From the cell containing the given text, extract its center point as [X, Y] coordinate. 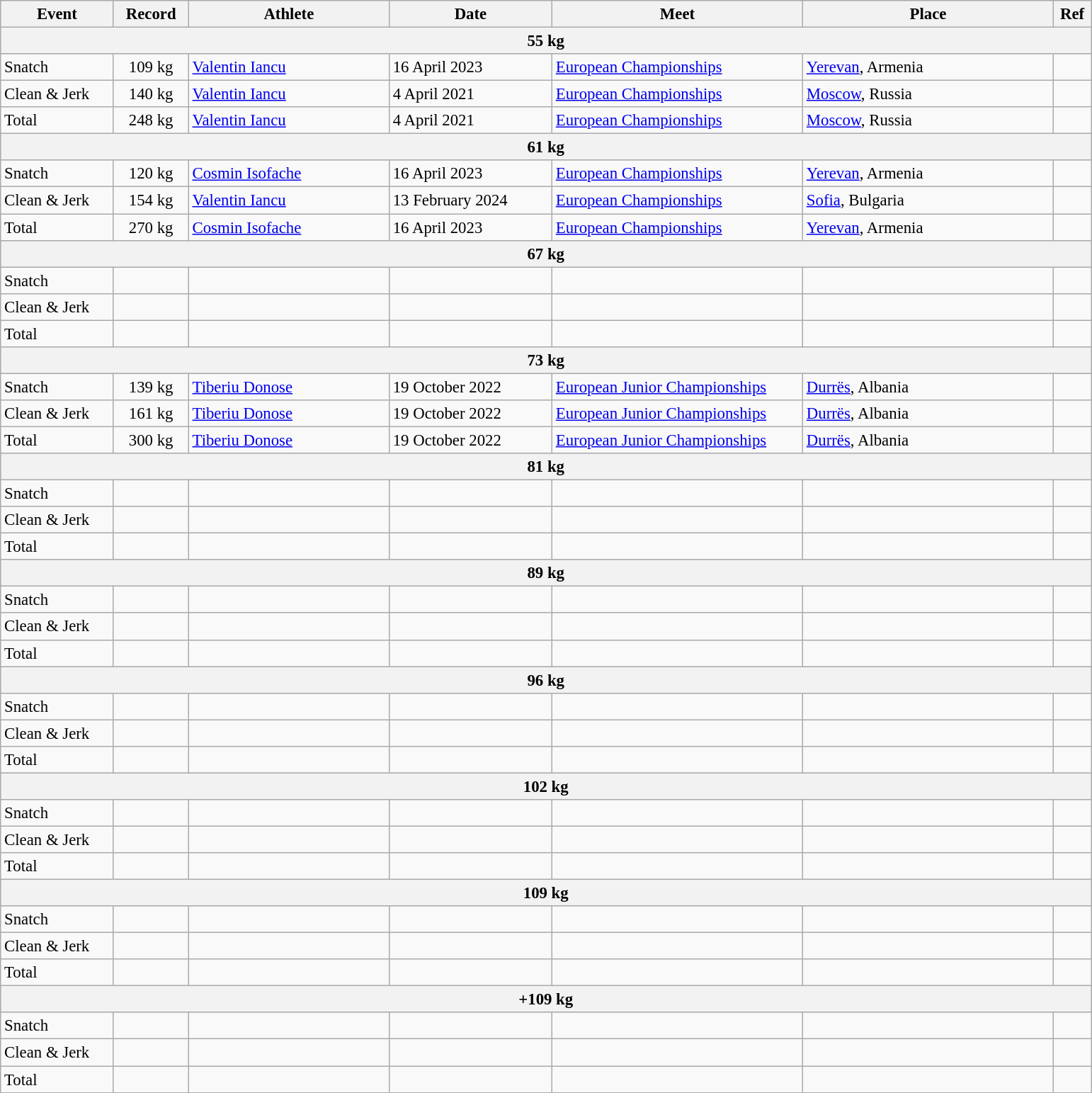
89 kg [546, 573]
61 kg [546, 147]
154 kg [151, 200]
270 kg [151, 227]
Place [928, 14]
Meet [678, 14]
140 kg [151, 94]
Ref [1072, 14]
102 kg [546, 786]
300 kg [151, 440]
73 kg [546, 361]
13 February 2024 [470, 200]
248 kg [151, 120]
Athlete [289, 14]
67 kg [546, 254]
161 kg [151, 414]
Sofia, Bulgaria [928, 200]
120 kg [151, 174]
Record [151, 14]
96 kg [546, 680]
+109 kg [546, 999]
Event [57, 14]
Date [470, 14]
81 kg [546, 467]
139 kg [151, 387]
55 kg [546, 41]
